For the text-containing cell, return its midpoint in (X, Y) coordinate format. 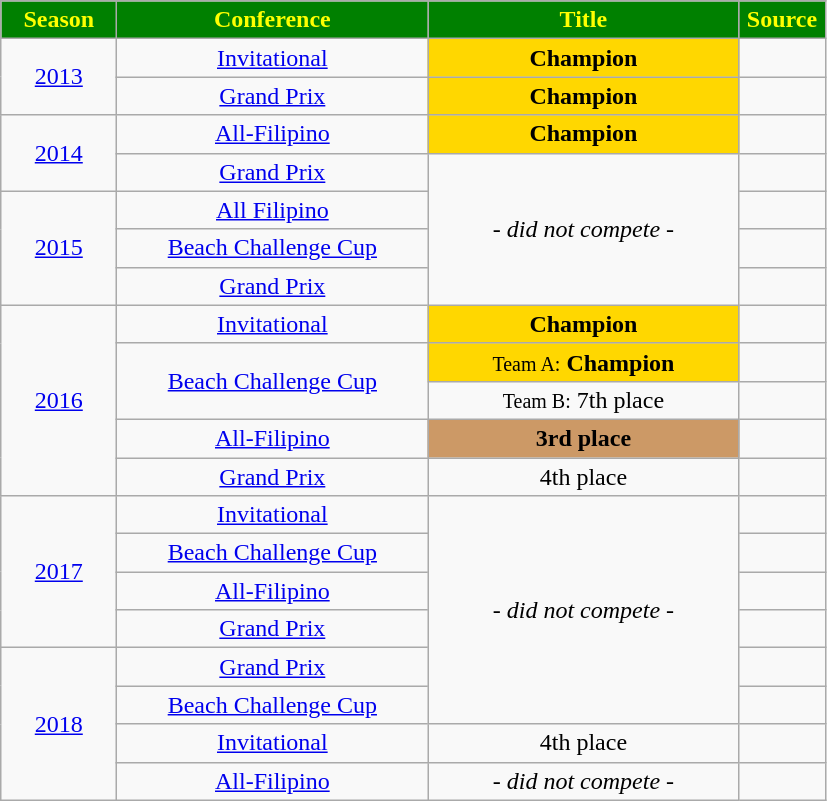
2013 (59, 77)
2016 (59, 400)
All Filipino (272, 210)
Season (59, 20)
2017 (59, 572)
Team B: 7th place (584, 400)
2015 (59, 248)
3rd place (584, 438)
2018 (59, 724)
Title (584, 20)
Conference (272, 20)
Team A: Champion (584, 362)
2014 (59, 153)
Source (782, 20)
